Provide the (x, y) coordinate of the cell's center where the given text is located.  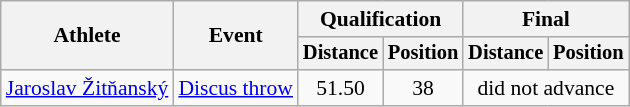
Athlete (88, 36)
Final (546, 19)
Discus throw (236, 88)
Jaroslav Žitňanský (88, 88)
51.50 (340, 88)
Event (236, 36)
did not advance (546, 88)
Qualification (380, 19)
38 (423, 88)
